Determine the [x, y] coordinate at the center of the cell enclosing the given text.  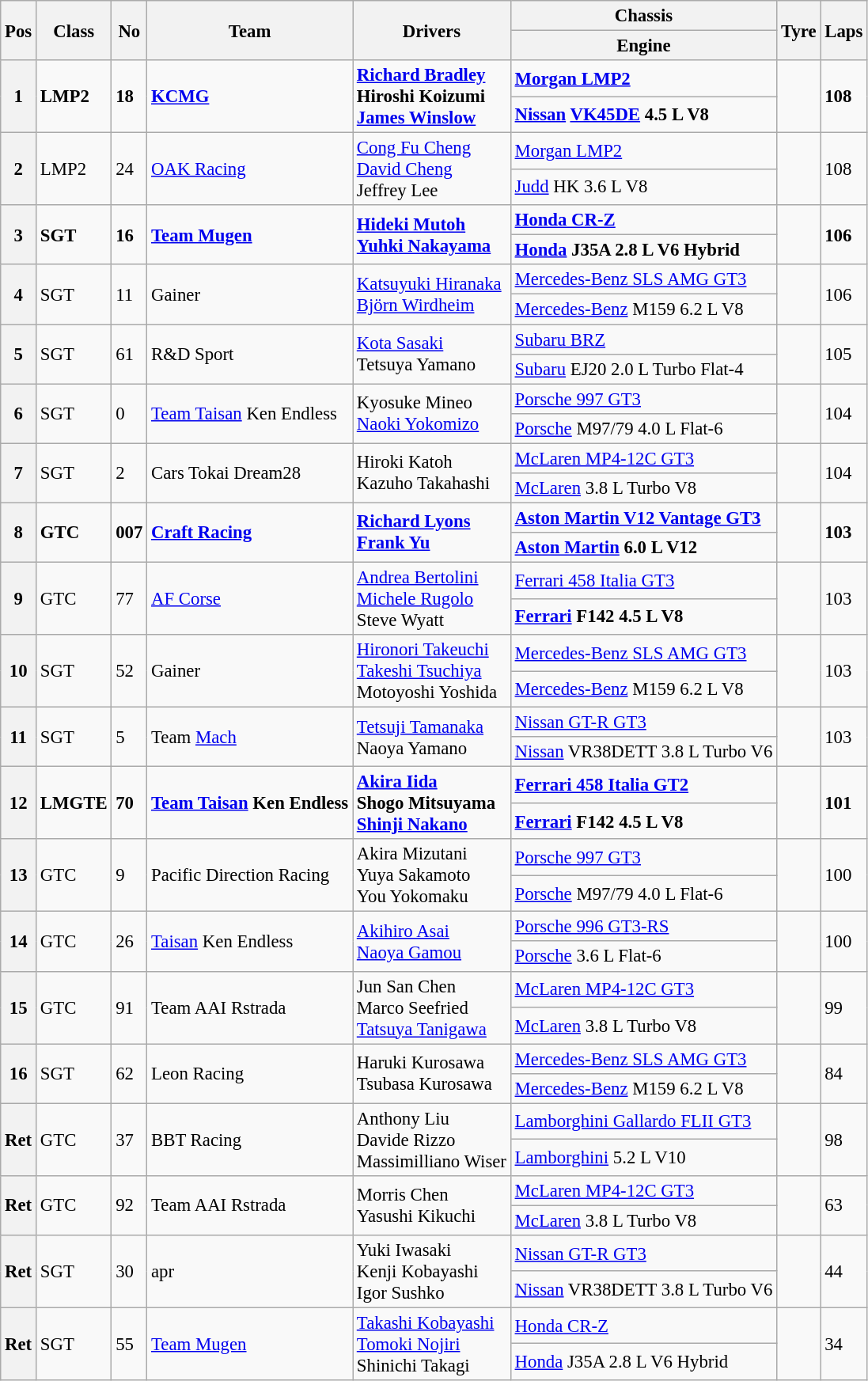
Lamborghini 5.2 L V10 [643, 1158]
Pacific Direction Racing [250, 875]
Hideki Mutoh Yuhki Nakayama [432, 234]
Anthony Liu Davide Rizzo Massimilliano Wiser [432, 1140]
15 [19, 1007]
18 [130, 97]
99 [843, 1007]
apr [250, 1272]
3 [19, 234]
34 [843, 1344]
Lamborghini Gallardo FLII GT3 [643, 1121]
Laps [843, 30]
Ferrari 458 Italia GT2 [643, 785]
Nissan VK45DE 4.5 L V8 [643, 115]
Katsuyuki Hiranaka Björn Wirdheim [432, 294]
77 [130, 598]
105 [843, 355]
101 [843, 803]
Kyosuke Mineo Naoki Yokomizo [432, 413]
Aston Martin V12 Vantage GT3 [643, 518]
Team Mach [250, 738]
Engine [643, 46]
52 [130, 671]
0 [130, 413]
12 [19, 803]
LMGTE [74, 803]
62 [130, 1073]
Andrea Bertolini Michele Rugolo Steve Wyatt [432, 598]
Ferrari 458 Italia GT3 [643, 580]
Team [250, 30]
007 [130, 532]
Hironori Takeuchi Takeshi Tsuchiya Motoyoshi Yoshida [432, 671]
13 [19, 875]
Subaru BRZ [643, 340]
Morris Chen Yasushi Kikuchi [432, 1206]
44 [843, 1272]
Jun San Chen Marco Seefried Tatsuya Tanigawa [432, 1007]
R&D Sport [250, 355]
55 [130, 1344]
Porsche 996 GT3-RS [643, 927]
KCMG [250, 97]
OAK Racing [250, 169]
4 [19, 294]
1 [19, 97]
Cars Tokai Dream28 [250, 473]
Akihiro Asai Naoya Gamou [432, 942]
26 [130, 942]
Judd HK 3.6 L V8 [643, 188]
Leon Racing [250, 1073]
No [130, 30]
Haruki Kurosawa Tsubasa Kurosawa [432, 1073]
Akira Mizutani Yuya Sakamoto You Yokomaku [432, 875]
Takashi Kobayashi Tomoki Nojiri Shinichi Takagi [432, 1344]
Richard Bradley Hiroshi Koizumi James Winslow [432, 97]
7 [19, 473]
8 [19, 532]
Tyre [799, 30]
92 [130, 1206]
Taisan Ken Endless [250, 942]
Yuki Iwasaki Kenji Kobayashi Igor Sushko [432, 1272]
24 [130, 169]
Hiroki Katoh Kazuho Takahashi [432, 473]
10 [19, 671]
61 [130, 355]
AF Corse [250, 598]
Kota Sasaki Tetsuya Yamano [432, 355]
Cong Fu Cheng David Cheng Jeffrey Lee [432, 169]
14 [19, 942]
Porsche 3.6 L Flat-6 [643, 957]
Richard Lyons Frank Yu [432, 532]
BBT Racing [250, 1140]
70 [130, 803]
Pos [19, 30]
Subaru EJ20 2.0 L Turbo Flat-4 [643, 369]
6 [19, 413]
37 [130, 1140]
Class [74, 30]
30 [130, 1272]
Drivers [432, 30]
Craft Racing [250, 532]
Tetsuji Tamanaka Naoya Yamano [432, 738]
Aston Martin 6.0 L V12 [643, 548]
Akira Iida Shogo Mitsuyama Shinji Nakano [432, 803]
Chassis [643, 16]
63 [843, 1206]
98 [843, 1140]
84 [843, 1073]
91 [130, 1007]
